Pinpoint the cell where the given text exists, returning its (x, y) midpoint coordinate. 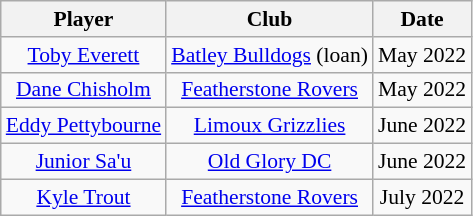
Junior Sa'u (84, 162)
Limoux Grizzlies (270, 126)
Dane Chisholm (84, 90)
Batley Bulldogs (loan) (270, 55)
Club (270, 19)
Date (422, 19)
Toby Everett (84, 55)
July 2022 (422, 197)
Kyle Trout (84, 197)
Old Glory DC (270, 162)
Eddy Pettybourne (84, 126)
Player (84, 19)
